Detect which cell encompasses the target text, then output its [x, y] center coordinate. 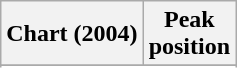
Chart (2004) [72, 34]
Peakposition [189, 34]
